For the text-containing cell, return its midpoint in [X, Y] coordinate format. 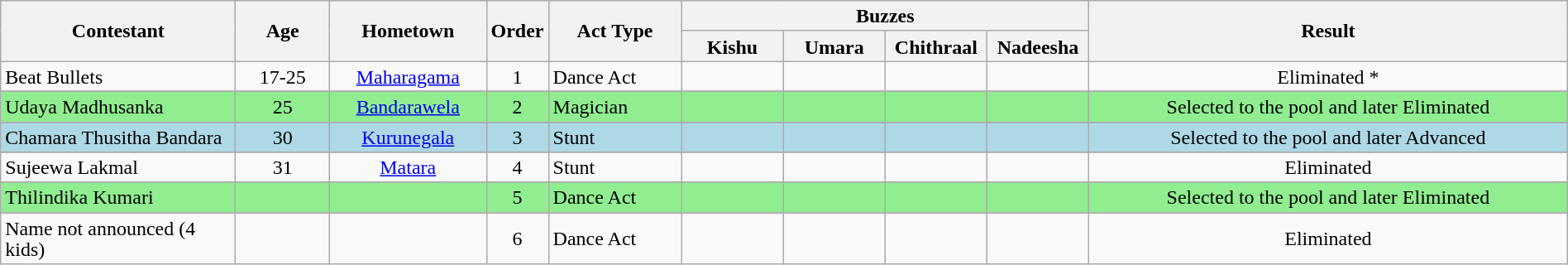
Kishu [733, 46]
Buzzes [885, 17]
31 [283, 167]
Chithraal [936, 46]
Result [1328, 31]
Act Type [615, 31]
3 [518, 137]
1 [518, 76]
Beat Bullets [118, 76]
17-25 [283, 76]
2 [518, 106]
Order [518, 31]
Udaya Madhusanka [118, 106]
Thilindika Kumari [118, 197]
Umara [834, 46]
5 [518, 197]
Matara [409, 167]
Name not announced (4 kids) [118, 238]
30 [283, 137]
Chamara Thusitha Bandara [118, 137]
Age [283, 31]
Nadeesha [1037, 46]
Magician [615, 106]
Hometown [409, 31]
4 [518, 167]
Sujeewa Lakmal [118, 167]
25 [283, 106]
Kurunegala [409, 137]
Maharagama [409, 76]
Bandarawela [409, 106]
6 [518, 238]
Contestant [118, 31]
Eliminated * [1328, 76]
Selected to the pool and later Advanced [1328, 137]
